Output the (x, y) coordinate of the center of the cell containing the given text.  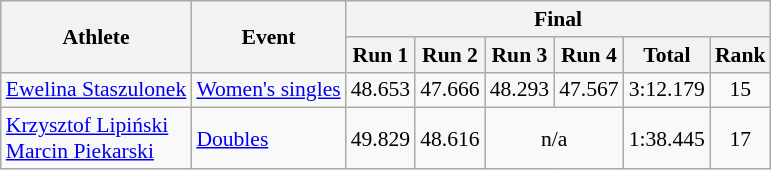
n/a (554, 138)
1:38.445 (667, 138)
Final (558, 19)
48.653 (380, 90)
Total (667, 55)
49.829 (380, 138)
17 (740, 138)
Ewelina Staszulonek (96, 90)
Run 1 (380, 55)
Run 4 (588, 55)
48.293 (520, 90)
Doubles (268, 138)
48.616 (450, 138)
Women's singles (268, 90)
Krzysztof LipińskiMarcin Piekarski (96, 138)
47.567 (588, 90)
Rank (740, 55)
47.666 (450, 90)
Athlete (96, 36)
Run 3 (520, 55)
3:12.179 (667, 90)
Event (268, 36)
15 (740, 90)
Run 2 (450, 55)
